Pinpoint the cell where the given text exists, returning its [x, y] midpoint coordinate. 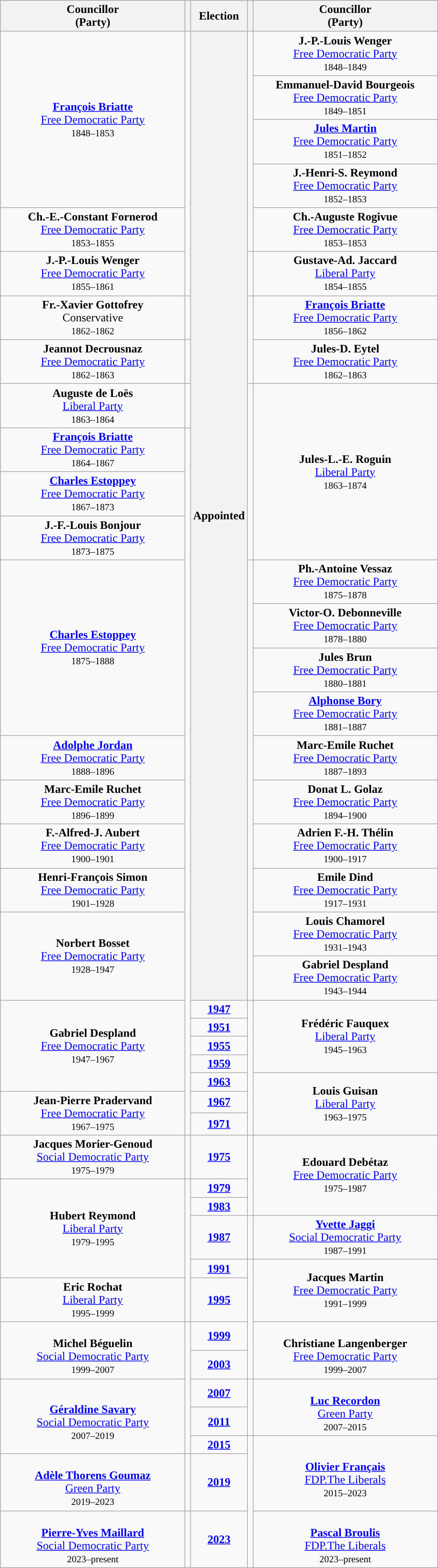
1987 [219, 1238]
Adrien F.-H. ThélinFree Democratic Party1900–1917 [345, 846]
Jean-Pierre PradervandFree Democratic Party1967–1975 [93, 1113]
Henri-François SimonFree Democratic Party1901–1928 [93, 890]
1951 [219, 1027]
Adolphe JordanFree Democratic Party1888–1896 [93, 758]
Luc RecordonGreen Party2007–2015 [345, 1407]
Eric RochatLiberal Party1995–1999 [93, 1300]
Olivier FrançaisFDP.The Liberals2015–2023 [345, 1473]
1963 [219, 1082]
1995 [219, 1300]
Appointed [219, 515]
F.-Alfred-J. AubertFree Democratic Party1900–1901 [93, 846]
Pascal BroulisFDP.The Liberals2023–present [345, 1539]
2015 [219, 1445]
Election [219, 16]
1979 [219, 1188]
J.-P.-Louis WengerFree Democratic Party1855–1861 [93, 274]
1959 [219, 1064]
Emile DindFree Democratic Party1917–1931 [345, 890]
François BriatteFree Democratic Party1848–1853 [93, 120]
1955 [219, 1045]
1975 [219, 1157]
Jules MartinFree Democratic Party1851–1852 [345, 142]
2011 [219, 1422]
1991 [219, 1269]
Alphonse BoryFree Democratic Party1881–1887 [345, 714]
Ch.-E.-Constant FornerodFree Democratic Party1853–1855 [93, 230]
Louis ChamorelFree Democratic Party1931–1943 [345, 934]
2019 [219, 1482]
Gabriel DesplandFree Democratic Party1943–1944 [345, 978]
1999 [219, 1336]
Fr.-Xavier GottofreyConservative1862–1862 [93, 318]
Hubert ReymondLiberal Party1979–1995 [93, 1228]
François BriatteFree Democratic Party1856–1862 [345, 318]
Ph.-Antoine VessazFree Democratic Party1875–1878 [345, 582]
Michel BéguelinSocial Democratic Party1999–2007 [93, 1350]
Géraldine SavarySocial Democratic Party2007–2019 [93, 1416]
Yvette JaggiSocial Democratic Party1987–1991 [345, 1238]
1971 [219, 1124]
Jeannot DecrousnazFree Democratic Party1862–1863 [93, 362]
Emmanuel-David BourgeoisFree Democratic Party1849–1851 [345, 98]
Frédéric FauquexLiberal Party1945–1963 [345, 1036]
2007 [219, 1393]
Christiane LangenbergerFree Democratic Party1999–2007 [345, 1350]
Louis GuisanLiberal Party1963–1975 [345, 1104]
J.-Henri-S. ReymondFree Democratic Party1852–1853 [345, 186]
J.-P.-Louis WengerFree Democratic Party1848–1849 [345, 54]
Donat L. GolazFree Democratic Party1894–1900 [345, 802]
Jacques MartinFree Democratic Party1991–1999 [345, 1291]
Marc-Emile RuchetFree Democratic Party1887–1893 [345, 758]
2003 [219, 1364]
Edouard DebétazFree Democratic Party1975–1987 [345, 1175]
Jacques Morier-GenoudSocial Democratic Party1975–1979 [93, 1157]
2023 [219, 1539]
Gustave-Ad. JaccardLiberal Party1854–1855 [345, 274]
Norbert BossetFree Democratic Party1928–1947 [93, 956]
Adèle Thorens GoumazGreen Party2019–2023 [93, 1482]
Jules BrunFree Democratic Party1880–1881 [345, 670]
Charles EstoppeyFree Democratic Party1867–1873 [93, 493]
Auguste de LoësLiberal Party1863–1864 [93, 406]
1983 [219, 1206]
Ch.-Auguste RogivueFree Democratic Party1853–1853 [345, 230]
Jules-D. EytelFree Democratic Party1862–1863 [345, 362]
Charles EstoppeyFree Democratic Party1875–1888 [93, 648]
Marc-Emile RuchetFree Democratic Party1896–1899 [93, 802]
1947 [219, 1009]
J.-F.-Louis BonjourFree Democratic Party1873–1875 [93, 537]
1967 [219, 1102]
François BriatteFree Democratic Party1864–1867 [93, 450]
Victor-O. DebonnevilleFree Democratic Party1878–1880 [345, 626]
Gabriel DesplandFree Democratic Party1947–1967 [93, 1045]
Jules-L.-E. RoguinLiberal Party1863–1874 [345, 471]
Pierre-Yves MaillardSocial Democratic Party2023–present [93, 1539]
